Pinpoint the cell where the given text exists, returning its [X, Y] midpoint coordinate. 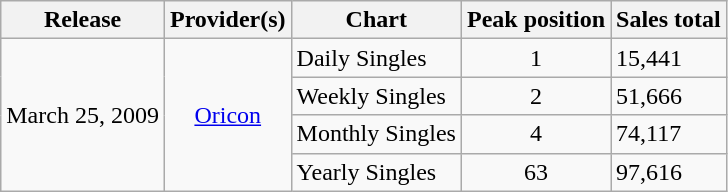
Chart [376, 20]
Release [83, 20]
74,117 [669, 134]
1 [536, 58]
51,666 [669, 96]
Daily Singles [376, 58]
2 [536, 96]
Oricon [228, 115]
Sales total [669, 20]
97,616 [669, 172]
Yearly Singles [376, 172]
Provider(s) [228, 20]
Peak position [536, 20]
15,441 [669, 58]
Monthly Singles [376, 134]
March 25, 2009 [83, 115]
63 [536, 172]
Weekly Singles [376, 96]
4 [536, 134]
